Identify which cell holds the provided text, then report its (X, Y) central coordinate. 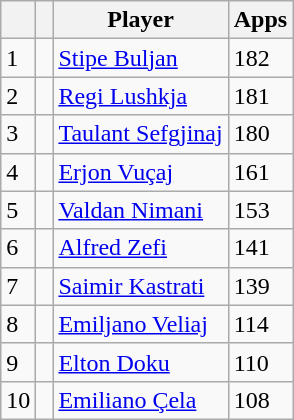
153 (260, 210)
Emiliano Çela (140, 400)
1 (18, 58)
Taulant Sefgjinaj (140, 134)
Emiljano Veliaj (140, 324)
Player (140, 20)
Elton Doku (140, 362)
Stipe Buljan (140, 58)
Apps (260, 20)
4 (18, 172)
161 (260, 172)
Saimir Kastrati (140, 286)
Valdan Nimani (140, 210)
3 (18, 134)
141 (260, 248)
110 (260, 362)
Erjon Vuçaj (140, 172)
6 (18, 248)
114 (260, 324)
180 (260, 134)
10 (18, 400)
108 (260, 400)
8 (18, 324)
5 (18, 210)
139 (260, 286)
181 (260, 96)
7 (18, 286)
182 (260, 58)
Regi Lushkja (140, 96)
9 (18, 362)
Alfred Zefi (140, 248)
2 (18, 96)
